Scan for the cell matching the given text and deliver its [X, Y] coordinate at center. 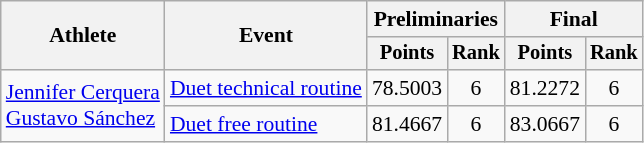
Jennifer CerqueraGustavo Sánchez [83, 106]
83.0667 [545, 124]
Event [266, 36]
81.2272 [545, 88]
78.5003 [407, 88]
Duet technical routine [266, 88]
Final [574, 19]
81.4667 [407, 124]
Athlete [83, 36]
Preliminaries [436, 19]
Duet free routine [266, 124]
